Capture the cell that displays the provided text and extract its (x, y) central coordinate. 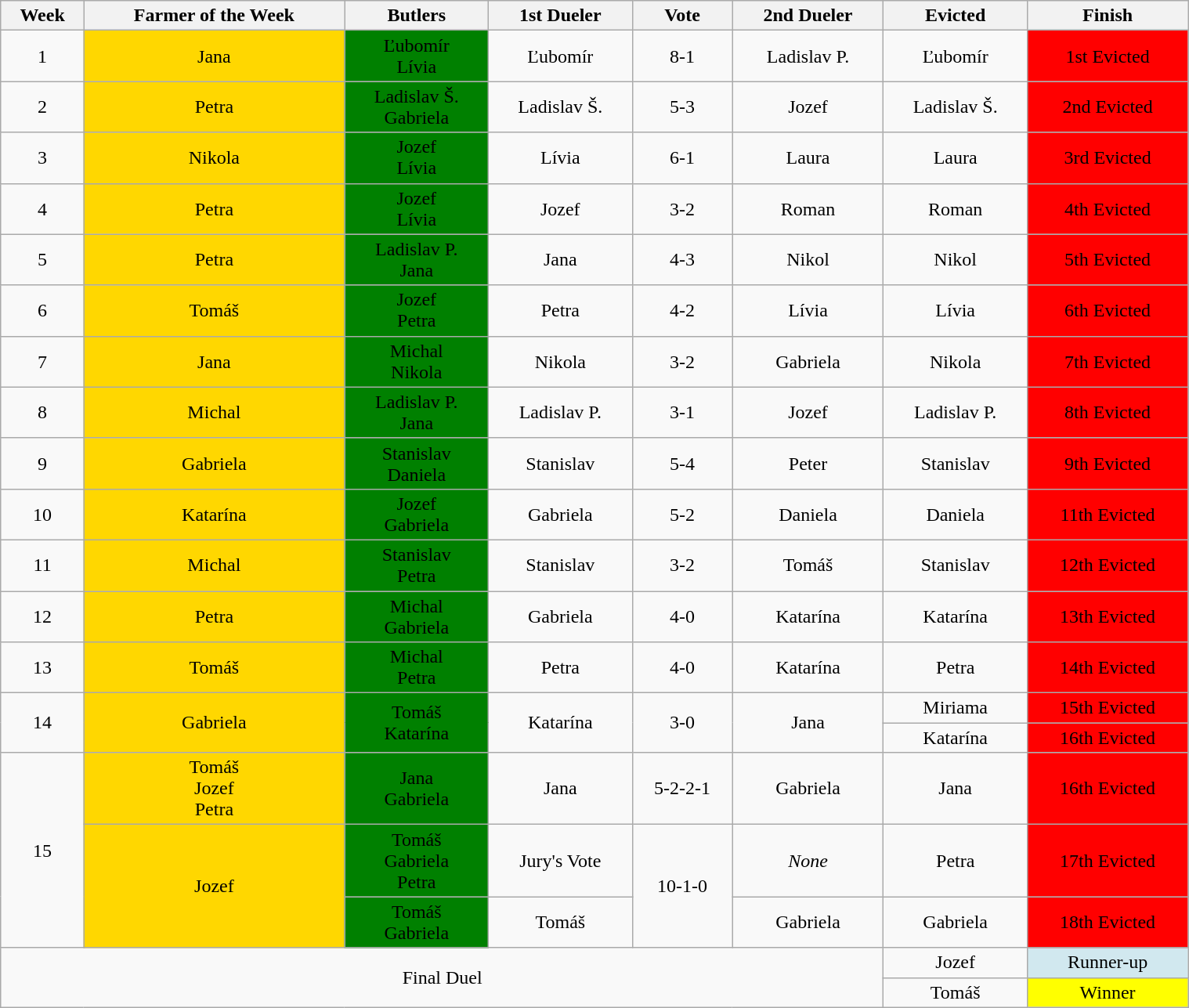
Butlers (417, 16)
3rd Evicted (1108, 158)
11th Evicted (1108, 514)
MichalPetra (417, 667)
7th Evicted (1108, 362)
Week (42, 16)
14th Evicted (1108, 667)
8-1 (682, 56)
6 (42, 310)
15th Evicted (1108, 708)
5-4 (682, 464)
Jury's Vote (561, 861)
3 (42, 158)
5th Evicted (1108, 260)
6-1 (682, 158)
MichalGabriela (417, 616)
Ladislav Š.Gabriela (417, 107)
1st Dueler (561, 16)
Winner (1108, 992)
4-2 (682, 310)
Final Duel (442, 977)
2nd Dueler (808, 16)
15 (42, 851)
5-3 (682, 107)
JanaGabriela (417, 789)
Farmer of the Week (215, 16)
13 (42, 667)
9 (42, 464)
11 (42, 565)
1st Evicted (1108, 56)
10 (42, 514)
Finish (1108, 16)
7 (42, 362)
6th Evicted (1108, 310)
StanislavDaniela (417, 464)
Evicted (956, 16)
TomášGabrielaPetra (417, 861)
Vote (682, 16)
5-2 (682, 514)
5-2-2-1 (682, 789)
2nd Evicted (1108, 107)
ĽubomírLívia (417, 56)
8 (42, 412)
18th Evicted (1108, 923)
4th Evicted (1108, 208)
10-1-0 (682, 887)
Peter (808, 464)
2 (42, 107)
TomášKatarína (417, 723)
3-0 (682, 723)
1 (42, 56)
MichalNikola (417, 362)
12 (42, 616)
12th Evicted (1108, 565)
JozefPetra (417, 310)
5 (42, 260)
TomášGabriela (417, 923)
8th Evicted (1108, 412)
JozefGabriela (417, 514)
StanislavPetra (417, 565)
13th Evicted (1108, 616)
TomášJozefPetra (215, 789)
9th Evicted (1108, 464)
4-3 (682, 260)
17th Evicted (1108, 861)
4 (42, 208)
Miriama (956, 708)
Runner-up (1108, 963)
3-1 (682, 412)
14 (42, 723)
None (808, 861)
